Locate the cell with the specified text and output its (X, Y) center coordinate. 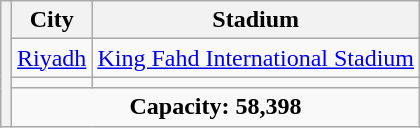
City (51, 20)
Stadium (256, 20)
King Fahd International Stadium (256, 58)
Riyadh (51, 58)
Capacity: 58,398 (215, 107)
